Return the [X, Y] coordinate for the center point of the cell that contains the specified text.  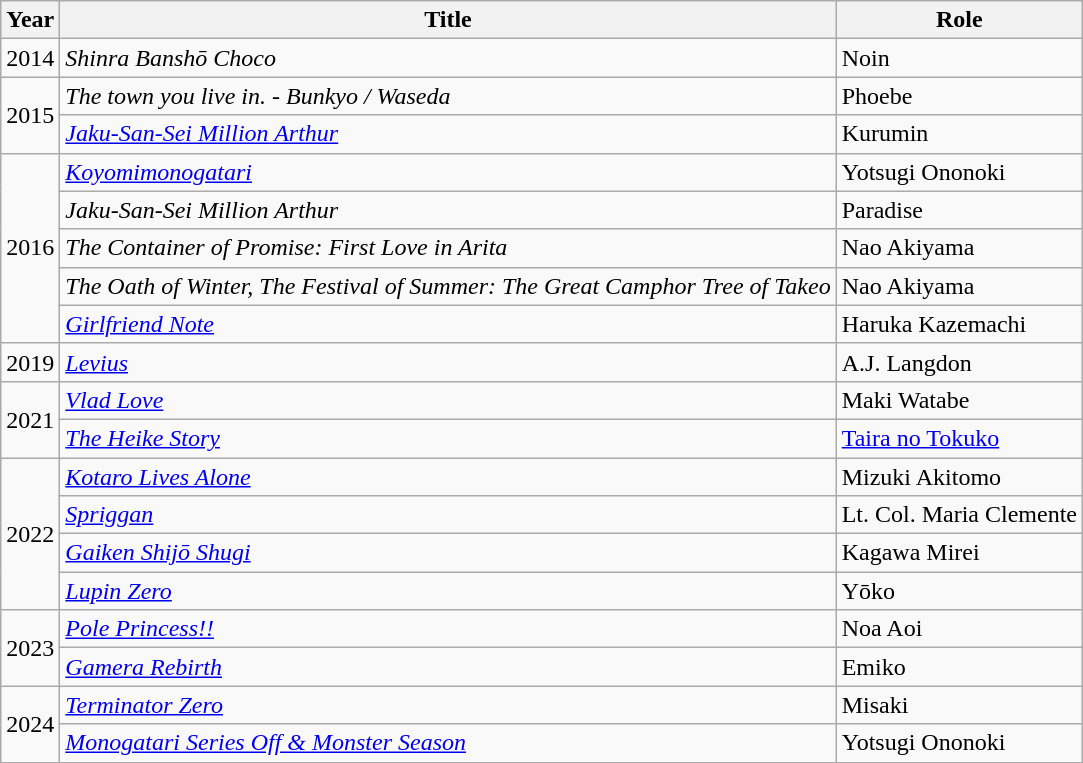
Yōko [959, 591]
Lupin Zero [448, 591]
Lt. Col. Maria Clemente [959, 515]
Koyomimonogatari [448, 172]
Title [448, 20]
2019 [30, 362]
Kurumin [959, 134]
Terminator Zero [448, 705]
Haruka Kazemachi [959, 324]
The Heike Story [448, 438]
Emiko [959, 667]
Pole Princess!! [448, 629]
2022 [30, 534]
Vlad Love [448, 400]
Phoebe [959, 96]
Gaiken Shijō Shugi [448, 553]
Girlfriend Note [448, 324]
Shinra Banshō Choco [448, 58]
Spriggan [448, 515]
Misaki [959, 705]
Kotaro Lives Alone [448, 477]
2023 [30, 648]
Kagawa Mirei [959, 553]
Year [30, 20]
2016 [30, 248]
2024 [30, 724]
Maki Watabe [959, 400]
Mizuki Akitomo [959, 477]
The Container of Promise: First Love in Arita [448, 248]
Noin [959, 58]
Monogatari Series Off & Monster Season [448, 743]
Role [959, 20]
2015 [30, 115]
Gamera Rebirth [448, 667]
2021 [30, 419]
Paradise [959, 210]
The town you live in. - Bunkyo / Waseda [448, 96]
A.J. Langdon [959, 362]
Levius [448, 362]
Noa Aoi [959, 629]
Taira no Tokuko [959, 438]
The Oath of Winter, The Festival of Summer: The Great Camphor Tree of Takeo [448, 286]
2014 [30, 58]
